Capture the cell that displays the provided text and extract its [x, y] central coordinate. 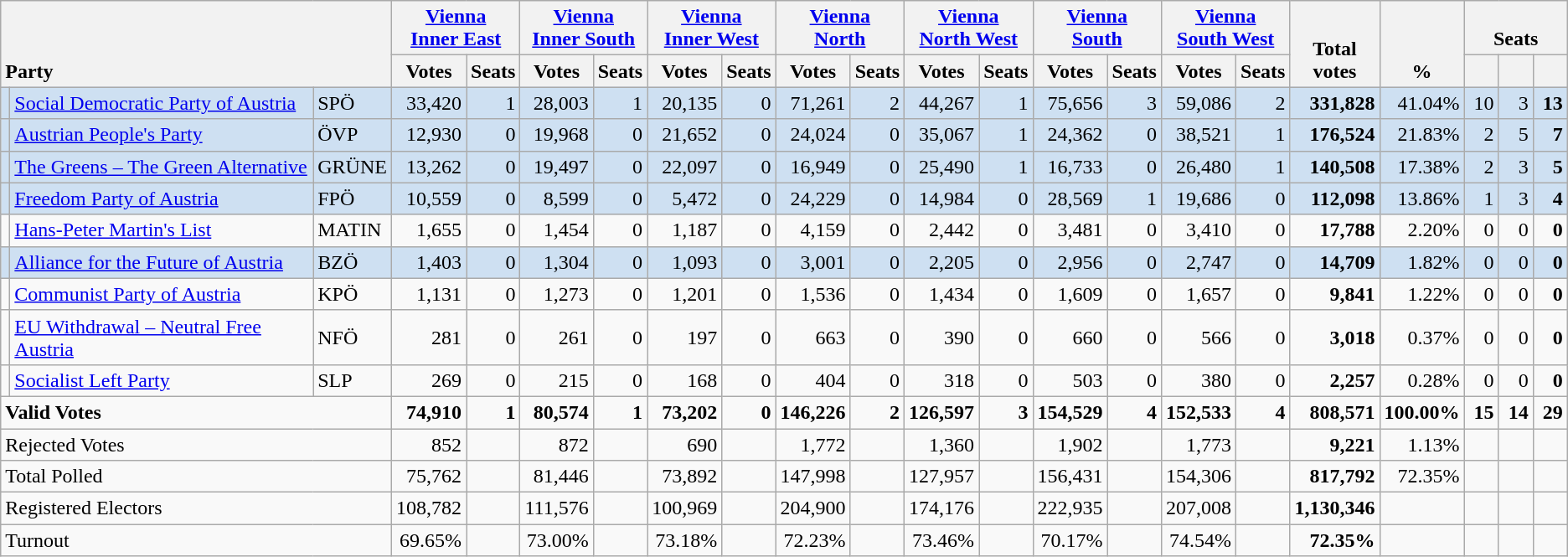
26,480 [1198, 167]
The Greens – The Green Alternative [162, 167]
112,098 [1335, 199]
24,229 [812, 199]
74,910 [429, 412]
10,559 [429, 199]
Turnout [196, 540]
281 [429, 337]
127,957 [941, 477]
MATIN [353, 230]
75,762 [429, 477]
140,508 [1335, 167]
1.22% [1422, 294]
1,131 [429, 294]
ViennaSouth West [1225, 28]
13 [1550, 103]
16,733 [1070, 167]
3,410 [1198, 230]
10 [1481, 103]
660 [1070, 337]
1.13% [1422, 445]
Rejected Votes [196, 445]
16,949 [812, 167]
14 [1516, 412]
146,226 [812, 412]
24,024 [812, 135]
1,130,346 [1335, 508]
38,521 [1198, 135]
318 [941, 380]
12,930 [429, 135]
1,434 [941, 294]
1,657 [1198, 294]
3,018 [1335, 337]
Hans-Peter Martin's List [162, 230]
1,304 [556, 262]
204,900 [812, 508]
2,205 [941, 262]
29 [1550, 412]
73.00% [556, 540]
71,261 [812, 103]
108,782 [429, 508]
872 [556, 445]
Registered Electors [196, 508]
13.86% [1422, 199]
ViennaNorth West [968, 28]
15 [1481, 412]
44,267 [941, 103]
21.83% [1422, 135]
152,533 [1198, 412]
17.38% [1422, 167]
817,792 [1335, 477]
28,003 [556, 103]
14,709 [1335, 262]
7 [1550, 135]
72.23% [812, 540]
59,086 [1198, 103]
Alliance for the Future of Austria [162, 262]
14,984 [941, 199]
Socialist Left Party [162, 380]
ViennaNorth [839, 28]
1,273 [556, 294]
331,828 [1335, 103]
4,159 [812, 230]
ViennaInner East [456, 28]
20,135 [685, 103]
17,788 [1335, 230]
ViennaSouth [1097, 28]
21,652 [685, 135]
22,097 [685, 167]
1,201 [685, 294]
24,362 [1070, 135]
NFÖ [353, 337]
1,093 [685, 262]
Freedom Party of Austria [162, 199]
73,892 [685, 477]
5,472 [685, 199]
19,968 [556, 135]
156,431 [1070, 477]
207,008 [1198, 508]
1,609 [1070, 294]
ÖVP [353, 135]
19,497 [556, 167]
111,576 [556, 508]
1,360 [941, 445]
1,536 [812, 294]
35,067 [941, 135]
73.46% [941, 540]
74.54% [1198, 540]
2,442 [941, 230]
9,221 [1335, 445]
Totalvotes [1335, 44]
SLP [353, 380]
690 [685, 445]
73,202 [685, 412]
% [1422, 44]
KPÖ [353, 294]
9,841 [1335, 294]
566 [1198, 337]
Social Democratic Party of Austria [162, 103]
215 [556, 380]
FPÖ [353, 199]
380 [1198, 380]
2.20% [1422, 230]
154,306 [1198, 477]
80,574 [556, 412]
197 [685, 337]
3,481 [1070, 230]
222,935 [1070, 508]
69.65% [429, 540]
0.28% [1422, 380]
75,656 [1070, 103]
663 [812, 337]
ViennaInner South [584, 28]
SPÖ [353, 103]
1,772 [812, 445]
100,969 [685, 508]
1,454 [556, 230]
41.04% [1422, 103]
808,571 [1335, 412]
168 [685, 380]
852 [429, 445]
19,686 [1198, 199]
126,597 [941, 412]
28,569 [1070, 199]
Austrian People's Party [162, 135]
390 [941, 337]
3,001 [812, 262]
EU Withdrawal – Neutral Free Austria [162, 337]
176,524 [1335, 135]
Valid Votes [196, 412]
100.00% [1422, 412]
81,446 [556, 477]
13,262 [429, 167]
8,599 [556, 199]
2,747 [1198, 262]
261 [556, 337]
70.17% [1070, 540]
Communist Party of Austria [162, 294]
1.82% [1422, 262]
1,187 [685, 230]
Party [196, 44]
1,403 [429, 262]
154,529 [1070, 412]
25,490 [941, 167]
503 [1070, 380]
269 [429, 380]
ViennaInner West [712, 28]
1,655 [429, 230]
73.18% [685, 540]
404 [812, 380]
Total Polled [196, 477]
1,902 [1070, 445]
174,176 [941, 508]
33,420 [429, 103]
147,998 [812, 477]
2,257 [1335, 380]
0.37% [1422, 337]
BZÖ [353, 262]
1,773 [1198, 445]
2,956 [1070, 262]
GRÜNE [353, 167]
